Capture the cell that displays the provided text and extract its [x, y] central coordinate. 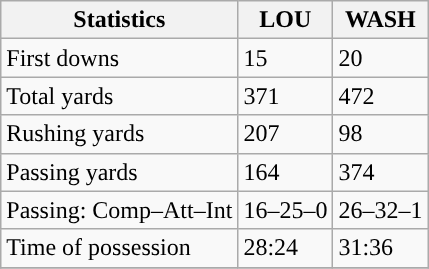
98 [380, 134]
164 [286, 172]
First downs [120, 58]
28:24 [286, 248]
31:36 [380, 248]
Rushing yards [120, 134]
20 [380, 58]
Time of possession [120, 248]
WASH [380, 20]
374 [380, 172]
Total yards [120, 96]
Statistics [120, 20]
26–32–1 [380, 210]
Passing: Comp–Att–Int [120, 210]
472 [380, 96]
371 [286, 96]
207 [286, 134]
LOU [286, 20]
Passing yards [120, 172]
16–25–0 [286, 210]
15 [286, 58]
